Return the (x, y) coordinate for the center point of the cell that contains the specified text.  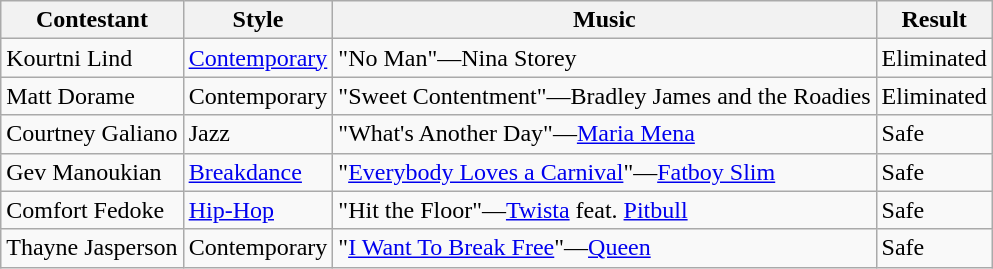
Contestant (92, 20)
Hip-Hop (258, 210)
"What's Another Day"—Maria Mena (604, 134)
Music (604, 20)
Gev Manoukian (92, 172)
Matt Dorame (92, 96)
Breakdance (258, 172)
"Sweet Contentment"—Bradley James and the Roadies (604, 96)
Thayne Jasperson (92, 248)
Jazz (258, 134)
"I Want To Break Free"—Queen (604, 248)
Comfort Fedoke (92, 210)
Style (258, 20)
Result (934, 20)
Kourtni Lind (92, 58)
"No Man"—Nina Storey (604, 58)
"Everybody Loves a Carnival"—Fatboy Slim (604, 172)
"Hit the Floor"—Twista feat. Pitbull (604, 210)
Courtney Galiano (92, 134)
